Search for the cell housing the specified text and yield its [x, y] center coordinate. 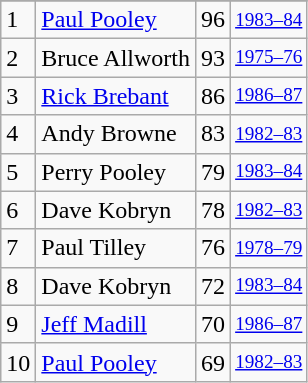
4 [18, 134]
70 [214, 324]
10 [18, 362]
6 [18, 210]
76 [214, 248]
78 [214, 210]
3 [18, 96]
83 [214, 134]
7 [18, 248]
69 [214, 362]
Andy Browne [116, 134]
93 [214, 58]
8 [18, 286]
Perry Pooley [116, 172]
86 [214, 96]
79 [214, 172]
1975–76 [269, 58]
5 [18, 172]
2 [18, 58]
Rick Brebant [116, 96]
72 [214, 286]
Bruce Allworth [116, 58]
Paul Tilley [116, 248]
1 [18, 20]
96 [214, 20]
9 [18, 324]
Jeff Madill [116, 324]
1978–79 [269, 248]
